Output the (X, Y) coordinate of the center of the cell containing the given text.  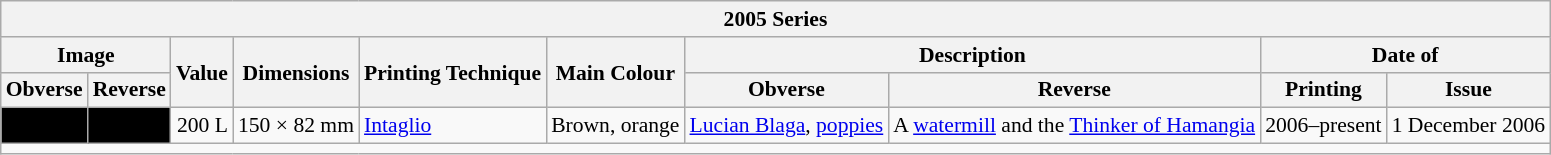
Brown, orange (615, 126)
200 L (202, 126)
2005 Series (776, 19)
2006–present (1323, 126)
Printing Technique (452, 72)
A watermill and the Thinker of Hamangia (1074, 126)
Description (973, 55)
1 December 2006 (1469, 126)
150 × 82 mm (296, 126)
Printing (1323, 90)
Dimensions (296, 72)
Image (86, 55)
Intaglio (452, 126)
Date of (1405, 55)
Lucian Blaga, poppies (787, 126)
Value (202, 72)
Main Colour (615, 72)
Issue (1469, 90)
